Capture the cell that displays the provided text and extract its (x, y) central coordinate. 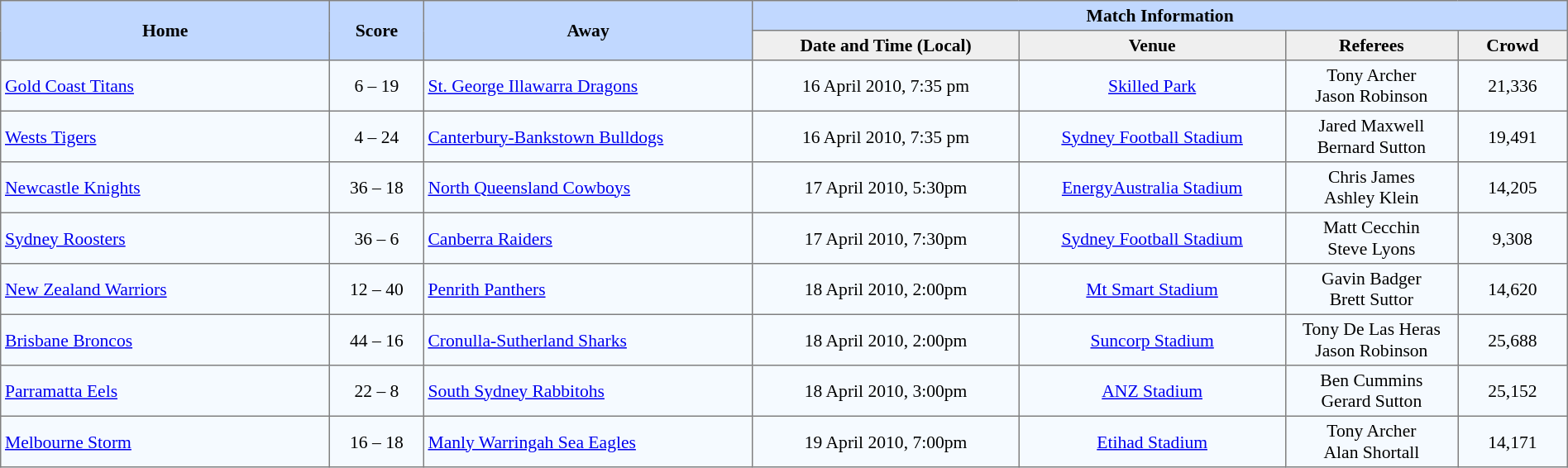
Parramatta Eels (165, 391)
Melbourne Storm (165, 442)
Venue (1152, 45)
ANZ Stadium (1152, 391)
Tony ArcherAlan Shortall (1371, 442)
EnergyAustralia Stadium (1152, 188)
Gavin BadgerBrett Suttor (1371, 289)
36 – 18 (377, 188)
14,171 (1513, 442)
Score (377, 31)
21,336 (1513, 86)
Date and Time (Local) (886, 45)
Manly Warringah Sea Eagles (588, 442)
Penrith Panthers (588, 289)
Canterbury-Bankstown Bulldogs (588, 136)
Canberra Raiders (588, 238)
Matt CecchinSteve Lyons (1371, 238)
St. George Illawarra Dragons (588, 86)
Brisbane Broncos (165, 340)
19 April 2010, 7:00pm (886, 442)
Mt Smart Stadium (1152, 289)
36 – 6 (377, 238)
12 – 40 (377, 289)
4 – 24 (377, 136)
14,205 (1513, 188)
Home (165, 31)
6 – 19 (377, 86)
Sydney Roosters (165, 238)
Tony ArcherJason Robinson (1371, 86)
Crowd (1513, 45)
Skilled Park (1152, 86)
Referees (1371, 45)
25,152 (1513, 391)
25,688 (1513, 340)
14,620 (1513, 289)
Newcastle Knights (165, 188)
17 April 2010, 7:30pm (886, 238)
North Queensland Cowboys (588, 188)
44 – 16 (377, 340)
Match Information (1159, 16)
Tony De Las HerasJason Robinson (1371, 340)
Ben CumminsGerard Sutton (1371, 391)
22 – 8 (377, 391)
18 April 2010, 3:00pm (886, 391)
Wests Tigers (165, 136)
16 – 18 (377, 442)
Jared MaxwellBernard Sutton (1371, 136)
Away (588, 31)
New Zealand Warriors (165, 289)
Gold Coast Titans (165, 86)
Etihad Stadium (1152, 442)
19,491 (1513, 136)
Cronulla-Sutherland Sharks (588, 340)
9,308 (1513, 238)
17 April 2010, 5:30pm (886, 188)
Chris JamesAshley Klein (1371, 188)
South Sydney Rabbitohs (588, 391)
Suncorp Stadium (1152, 340)
